Extract the [X, Y] coordinate from the center of the cell holding the provided text.  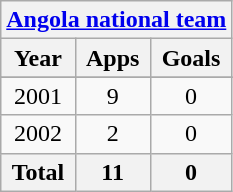
11 [112, 172]
2 [112, 134]
Goals [191, 58]
Total [38, 172]
9 [112, 96]
2002 [38, 134]
Apps [112, 58]
2001 [38, 96]
Angola national team [116, 20]
Year [38, 58]
